Detect which cell encompasses the target text, then output its [x, y] center coordinate. 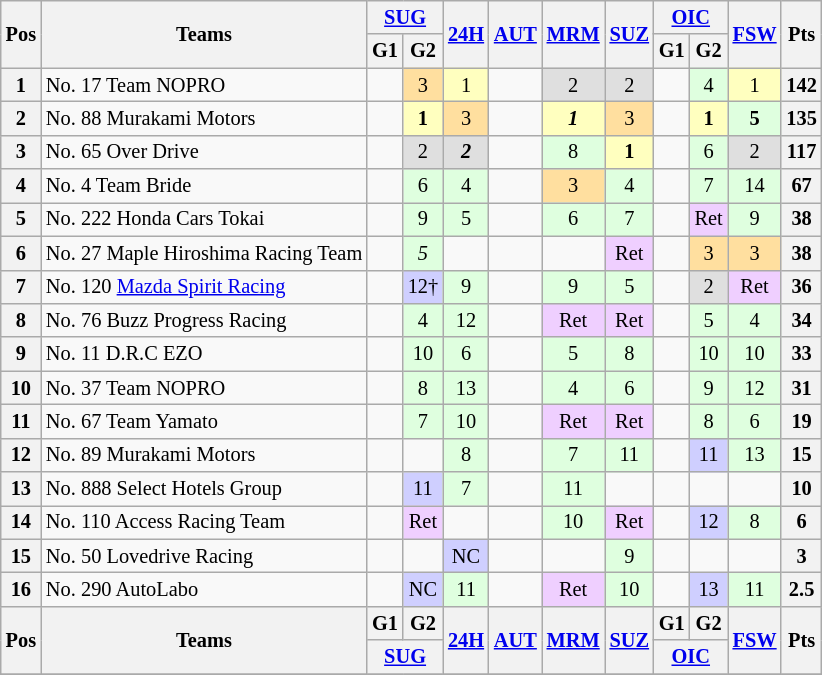
No. 27 Maple Hiroshima Racing Team [204, 253]
No. 222 Honda Cars Tokai [204, 219]
117 [801, 152]
No. 67 Team Yamato [204, 421]
No. 65 Over Drive [204, 152]
No. 50 Lovedrive Racing [204, 556]
34 [801, 320]
No. 76 Buzz Progress Racing [204, 320]
36 [801, 287]
No. 88 Murakami Motors [204, 118]
No. 11 D.R.C EZO [204, 354]
No. 4 Team Bride [204, 186]
142 [801, 85]
135 [801, 118]
2.5 [801, 589]
12† [423, 287]
No. 17 Team NOPRO [204, 85]
No. 290 AutoLabo [204, 589]
67 [801, 186]
19 [801, 421]
33 [801, 354]
16 [21, 589]
No. 120 Mazda Spirit Racing [204, 287]
No. 37 Team NOPRO [204, 388]
31 [801, 388]
No. 110 Access Racing Team [204, 522]
No. 89 Murakami Motors [204, 455]
No. 888 Select Hotels Group [204, 489]
